Output the (x, y) coordinate of the center of the cell containing the given text.  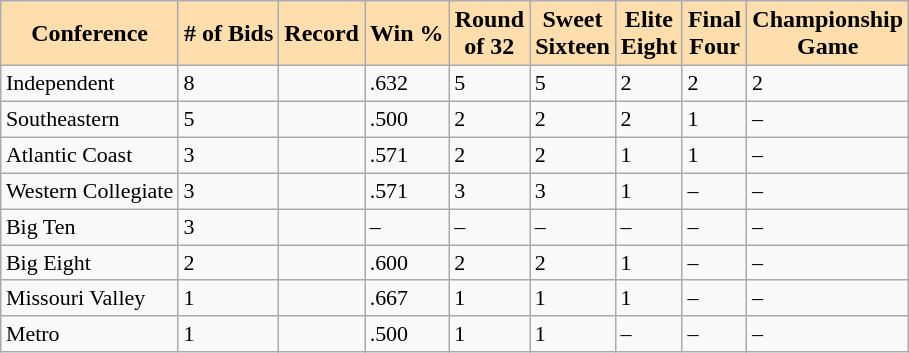
Missouri Valley (90, 298)
Southeastern (90, 120)
SweetSixteen (573, 34)
Western Collegiate (90, 191)
.667 (406, 298)
Record (322, 34)
EliteEight (648, 34)
Win % (406, 34)
FinalFour (714, 34)
Metro (90, 334)
Roundof 32 (489, 34)
.632 (406, 84)
ChampionshipGame (828, 34)
Conference (90, 34)
Independent (90, 84)
.600 (406, 263)
# of Bids (228, 34)
Big Ten (90, 227)
Atlantic Coast (90, 155)
Big Eight (90, 263)
8 (228, 84)
